Locate the cell with the specified text and output its [x, y] center coordinate. 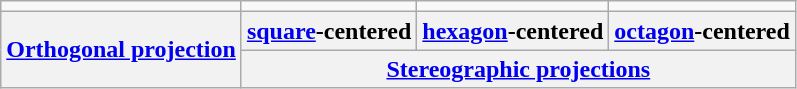
square-centered [328, 31]
Stereographic projections [518, 69]
Orthogonal projection [122, 50]
hexagon-centered [513, 31]
octagon-centered [702, 31]
